Find where the given text appears and provide that cell's center as [X, Y] coordinate. 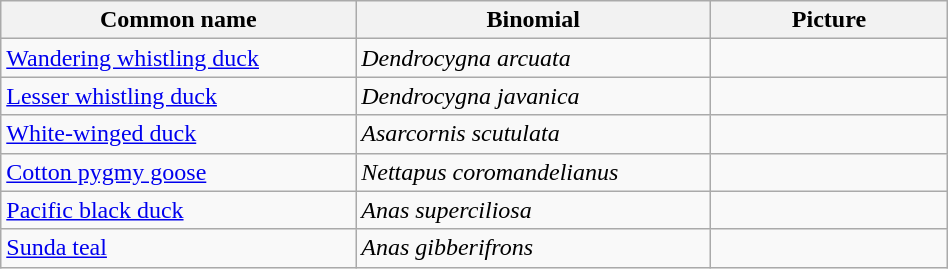
Asarcornis scutulata [534, 134]
Sunda teal [178, 248]
Picture [830, 20]
Lesser whistling duck [178, 96]
Anas gibberifrons [534, 248]
Binomial [534, 20]
Dendrocygna javanica [534, 96]
Nettapus coromandelianus [534, 172]
Pacific black duck [178, 210]
Common name [178, 20]
White-winged duck [178, 134]
Anas superciliosa [534, 210]
Dendrocygna arcuata [534, 58]
Cotton pygmy goose [178, 172]
Wandering whistling duck [178, 58]
